From the cell containing the given text, extract its center point as (x, y) coordinate. 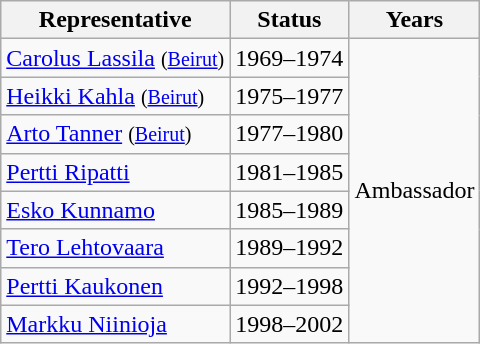
Heikki Kahla (Beirut) (116, 96)
Tero Lehtovaara (116, 248)
1969–1974 (290, 58)
Representative (116, 20)
Pertti Ripatti (116, 172)
Carolus Lassila (Beirut) (116, 58)
1998–2002 (290, 324)
Markku Niinioja (116, 324)
1992–1998 (290, 286)
1981–1985 (290, 172)
1985–1989 (290, 210)
1975–1977 (290, 96)
Status (290, 20)
Pertti Kaukonen (116, 286)
1989–1992 (290, 248)
1977–1980 (290, 134)
Years (414, 20)
Arto Tanner (Beirut) (116, 134)
Ambassador (414, 191)
Esko Kunnamo (116, 210)
